Pinpoint the cell where the given text exists, returning its (x, y) midpoint coordinate. 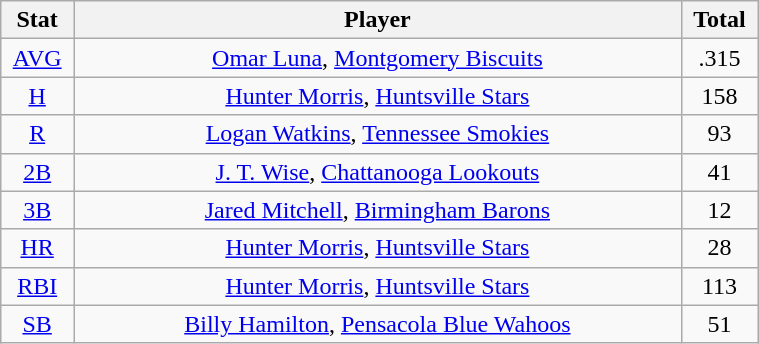
93 (719, 134)
Player (378, 20)
Total (719, 20)
Billy Hamilton, Pensacola Blue Wahoos (378, 324)
113 (719, 286)
41 (719, 172)
51 (719, 324)
.315 (719, 58)
Stat (38, 20)
HR (38, 248)
12 (719, 210)
Omar Luna, Montgomery Biscuits (378, 58)
RBI (38, 286)
Logan Watkins, Tennessee Smokies (378, 134)
AVG (38, 58)
2B (38, 172)
158 (719, 96)
SB (38, 324)
R (38, 134)
H (38, 96)
J. T. Wise, Chattanooga Lookouts (378, 172)
28 (719, 248)
3B (38, 210)
Jared Mitchell, Birmingham Barons (378, 210)
